Find where the given text appears and provide that cell's center as (x, y) coordinate. 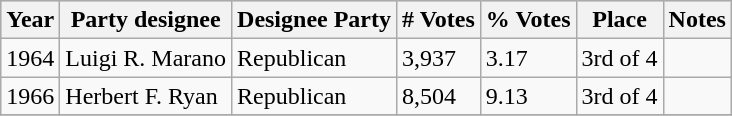
1964 (30, 58)
Herbert F. Ryan (146, 96)
% Votes (528, 20)
Designee Party (314, 20)
Year (30, 20)
3,937 (439, 58)
9.13 (528, 96)
# Votes (439, 20)
Place (620, 20)
Luigi R. Marano (146, 58)
Notes (697, 20)
8,504 (439, 96)
1966 (30, 96)
3.17 (528, 58)
Party designee (146, 20)
